Determine the [X, Y] coordinate at the center of the cell enclosing the given text.  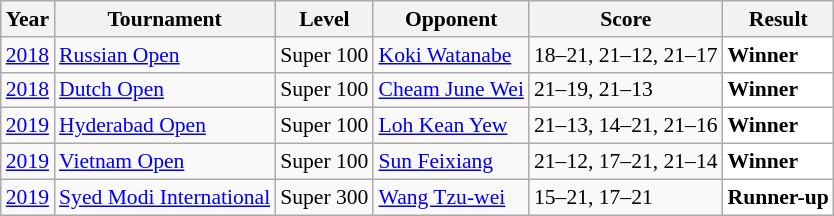
Opponent [450, 19]
Result [778, 19]
Syed Modi International [164, 197]
Wang Tzu-wei [450, 197]
Hyderabad Open [164, 126]
21–12, 17–21, 21–14 [626, 162]
21–19, 21–13 [626, 90]
18–21, 21–12, 21–17 [626, 55]
Level [324, 19]
15–21, 17–21 [626, 197]
Year [28, 19]
Koki Watanabe [450, 55]
Loh Kean Yew [450, 126]
Cheam June Wei [450, 90]
Score [626, 19]
Vietnam Open [164, 162]
Runner-up [778, 197]
Dutch Open [164, 90]
Sun Feixiang [450, 162]
Russian Open [164, 55]
21–13, 14–21, 21–16 [626, 126]
Super 300 [324, 197]
Tournament [164, 19]
